Capture the cell that displays the provided text and extract its (X, Y) central coordinate. 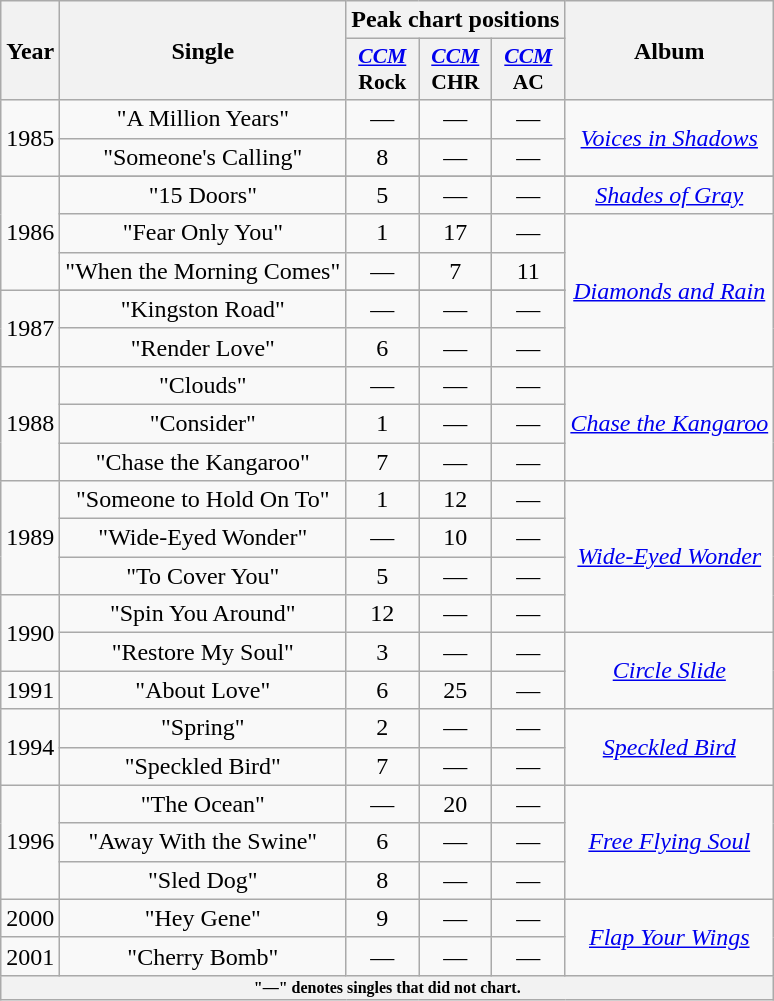
1985 (30, 138)
2 (382, 728)
"Consider" (203, 423)
1987 (30, 328)
"The Ocean" (203, 804)
17 (456, 233)
"Sled Dog" (203, 880)
Year (30, 50)
"—" denotes singles that did not chart. (388, 987)
"To Cover You" (203, 576)
1988 (30, 423)
10 (456, 538)
"Restore My Soul" (203, 652)
"Clouds" (203, 385)
1990 (30, 633)
Single (203, 50)
"Render Love" (203, 347)
"A Million Years" (203, 119)
Free Flying Soul (670, 842)
"Someone to Hold On To" (203, 500)
"Spring" (203, 728)
Flap Your Wings (670, 937)
11 (528, 271)
25 (456, 690)
"Cherry Bomb" (203, 956)
CCMAC (528, 70)
Chase the Kangaroo (670, 423)
CCMCHR (456, 70)
3 (382, 652)
Circle Slide (670, 671)
1994 (30, 747)
Voices in Shadows (670, 138)
20 (456, 804)
"Spin You Around" (203, 614)
Shades of Gray (670, 195)
Diamonds and Rain (670, 290)
"When the Morning Comes" (203, 271)
1996 (30, 842)
"Someone's Calling" (203, 157)
CCMRock (382, 70)
Peak chart positions (456, 20)
2000 (30, 918)
"Speckled Bird" (203, 766)
"About Love" (203, 690)
"Hey Gene" (203, 918)
"Fear Only You" (203, 233)
1991 (30, 690)
2001 (30, 956)
"Chase the Kangaroo" (203, 461)
Wide-Eyed Wonder (670, 557)
"Away With the Swine" (203, 842)
"Wide-Eyed Wonder" (203, 538)
Speckled Bird (670, 747)
1986 (30, 233)
"15 Doors" (203, 195)
"Kingston Road" (203, 309)
9 (382, 918)
Album (670, 50)
1989 (30, 538)
